Find where the given text appears and provide that cell's center as (x, y) coordinate. 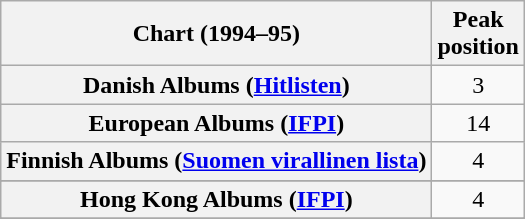
Chart (1994–95) (216, 34)
Finnish Albums (Suomen virallinen lista) (216, 161)
Danish Albums (Hitlisten) (216, 85)
14 (478, 123)
Peakposition (478, 34)
European Albums (IFPI) (216, 123)
3 (478, 85)
Hong Kong Albums (IFPI) (216, 199)
